Identify which cell holds the provided text, then report its [x, y] central coordinate. 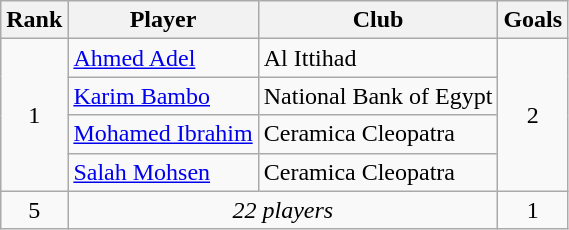
Karim Bambo [163, 96]
5 [34, 210]
2 [533, 115]
Salah Mohsen [163, 172]
Club [378, 20]
Ahmed Adel [163, 58]
Mohamed Ibrahim [163, 134]
Goals [533, 20]
National Bank of Egypt [378, 96]
Al Ittihad [378, 58]
22 players [283, 210]
Rank [34, 20]
Player [163, 20]
